Search for the cell housing the specified text and yield its [X, Y] center coordinate. 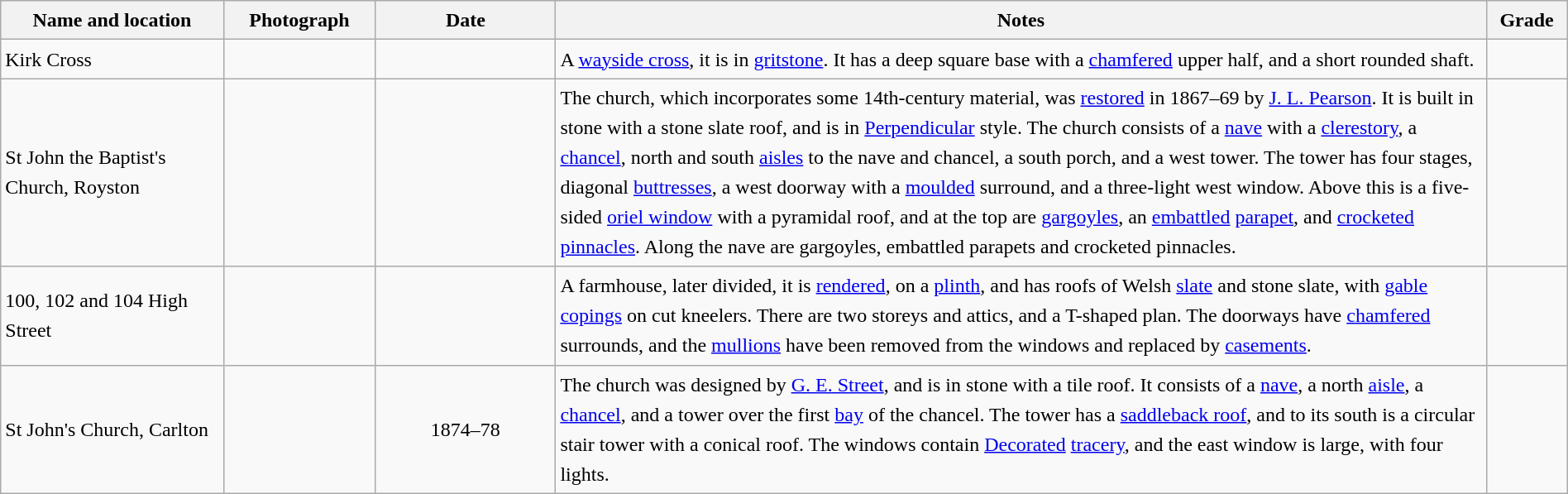
St John's Church, Carlton [112, 429]
Date [466, 20]
1874–78 [466, 429]
A wayside cross, it is in gritstone. It has a deep square base with a chamfered upper half, and a short rounded shaft. [1021, 60]
St John the Baptist's Church, Royston [112, 172]
Photograph [299, 20]
Grade [1527, 20]
100, 102 and 104 High Street [112, 316]
Kirk Cross [112, 60]
Name and location [112, 20]
Notes [1021, 20]
